Pinpoint the cell where the given text exists, returning its [x, y] midpoint coordinate. 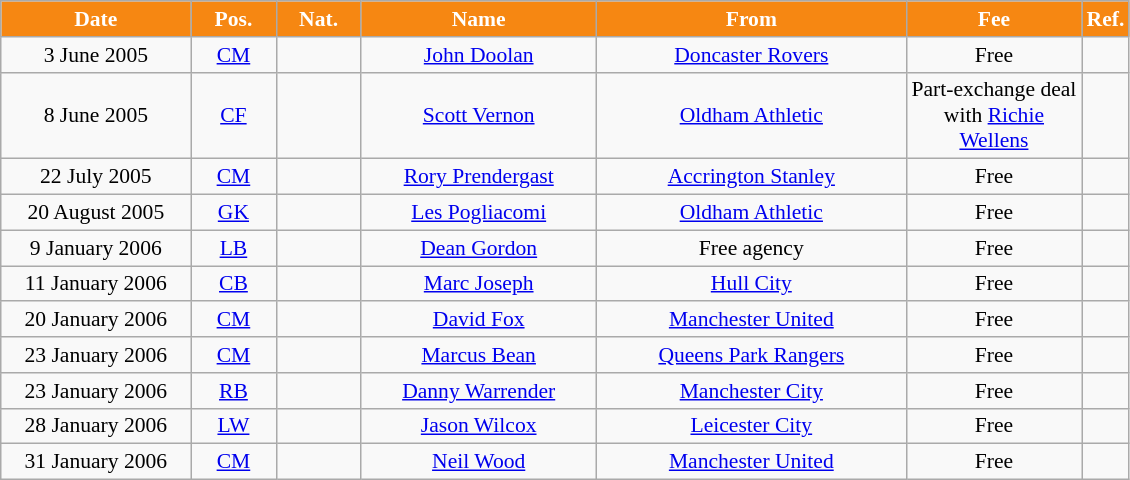
Free agency [751, 248]
Les Pogliacomi [478, 213]
Nat. [318, 19]
Danny Warrender [478, 391]
11 January 2006 [96, 284]
From [751, 19]
RB [234, 391]
Neil Wood [478, 462]
Rory Prendergast [478, 177]
Date [96, 19]
Doncaster Rovers [751, 55]
LB [234, 248]
John Doolan [478, 55]
8 June 2005 [96, 116]
Marcus Bean [478, 355]
20 January 2006 [96, 320]
Fee [994, 19]
Name [478, 19]
20 August 2005 [96, 213]
David Fox [478, 320]
Hull City [751, 284]
Part-exchange deal with Richie Wellens [994, 116]
Pos. [234, 19]
CB [234, 284]
Leicester City [751, 426]
Queens Park Rangers [751, 355]
Marc Joseph [478, 284]
Accrington Stanley [751, 177]
Manchester City [751, 391]
Ref. [1106, 19]
22 July 2005 [96, 177]
LW [234, 426]
Jason Wilcox [478, 426]
GK [234, 213]
9 January 2006 [96, 248]
31 January 2006 [96, 462]
CF [234, 116]
Scott Vernon [478, 116]
3 June 2005 [96, 55]
28 January 2006 [96, 426]
Dean Gordon [478, 248]
